Detect which cell encompasses the target text, then output its [X, Y] center coordinate. 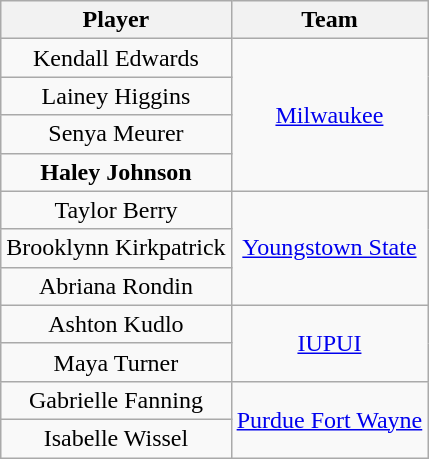
Brooklynn Kirkpatrick [116, 248]
Haley Johnson [116, 172]
Milwaukee [330, 115]
Lainey Higgins [116, 96]
Maya Turner [116, 362]
Team [330, 20]
Purdue Fort Wayne [330, 419]
Ashton Kudlo [116, 324]
Senya Meurer [116, 134]
Taylor Berry [116, 210]
Youngstown State [330, 248]
Isabelle Wissel [116, 438]
Abriana Rondin [116, 286]
Gabrielle Fanning [116, 400]
IUPUI [330, 343]
Kendall Edwards [116, 58]
Player [116, 20]
